Return the [X, Y] coordinate for the center point of the cell that contains the specified text.  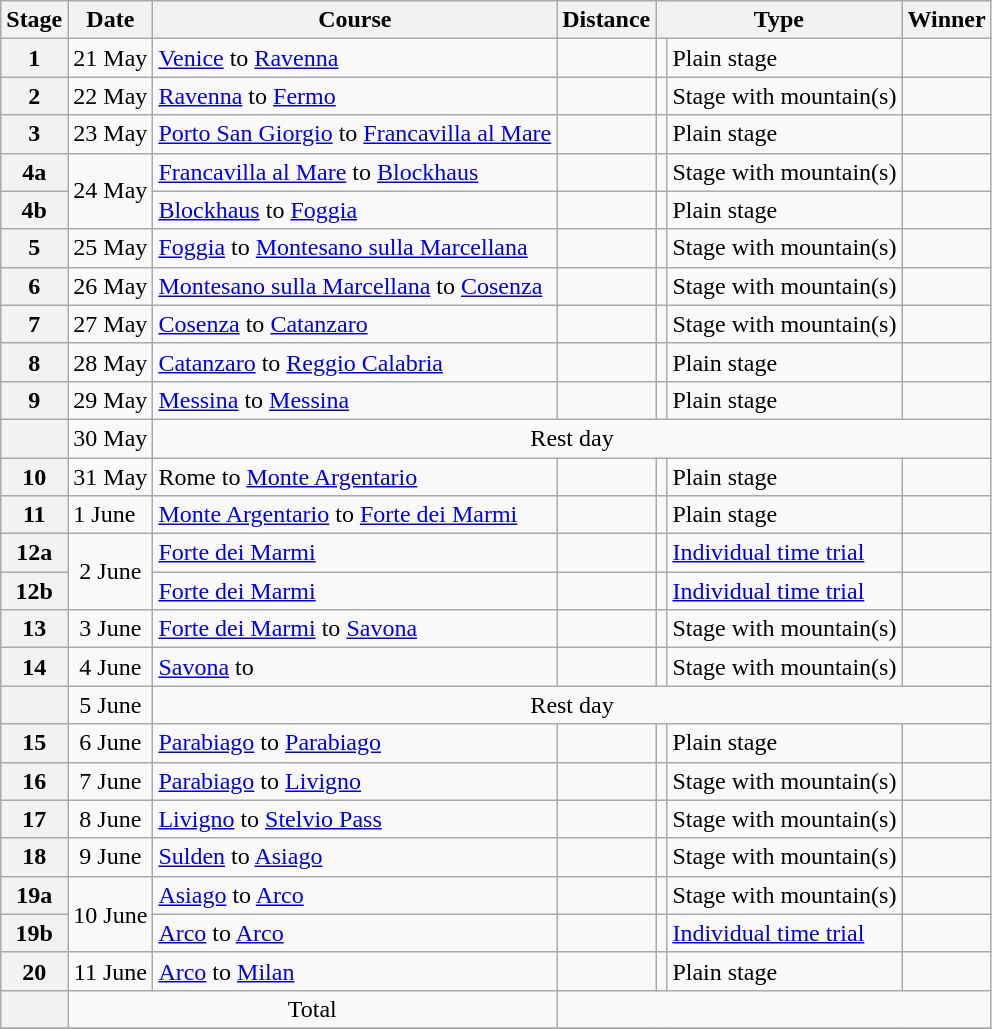
Asiago to Arco [355, 895]
28 May [110, 362]
9 June [110, 857]
9 [34, 400]
3 June [110, 629]
1 June [110, 515]
30 May [110, 438]
Messina to Messina [355, 400]
27 May [110, 324]
11 [34, 515]
Monte Argentario to Forte dei Marmi [355, 515]
Parabiago to Parabiago [355, 743]
Winner [946, 20]
Porto San Giorgio to Francavilla al Mare [355, 134]
3 [34, 134]
Forte dei Marmi to Savona [355, 629]
7 [34, 324]
5 [34, 248]
Cosenza to Catanzaro [355, 324]
Francavilla al Mare to Blockhaus [355, 172]
15 [34, 743]
Montesano sulla Marcellana to Cosenza [355, 286]
Course [355, 20]
8 [34, 362]
10 [34, 477]
12b [34, 591]
Stage [34, 20]
Rome to Monte Argentario [355, 477]
8 June [110, 819]
18 [34, 857]
Sulden to Asiago [355, 857]
25 May [110, 248]
Ravenna to Fermo [355, 96]
19a [34, 895]
Total [312, 1009]
1 [34, 58]
19b [34, 933]
22 May [110, 96]
2 [34, 96]
11 June [110, 971]
4 June [110, 667]
Type [779, 20]
14 [34, 667]
20 [34, 971]
7 June [110, 781]
Parabiago to Livigno [355, 781]
Blockhaus to Foggia [355, 210]
12a [34, 553]
21 May [110, 58]
16 [34, 781]
29 May [110, 400]
Savona to [355, 667]
26 May [110, 286]
Arco to Milan [355, 971]
Distance [606, 20]
Livigno to Stelvio Pass [355, 819]
Foggia to Montesano sulla Marcellana [355, 248]
5 June [110, 705]
6 [34, 286]
4b [34, 210]
23 May [110, 134]
Catanzaro to Reggio Calabria [355, 362]
10 June [110, 914]
6 June [110, 743]
Date [110, 20]
13 [34, 629]
24 May [110, 191]
Arco to Arco [355, 933]
4a [34, 172]
2 June [110, 572]
17 [34, 819]
31 May [110, 477]
Venice to Ravenna [355, 58]
